Determine the [x, y] coordinate at the center of the cell enclosing the given text.  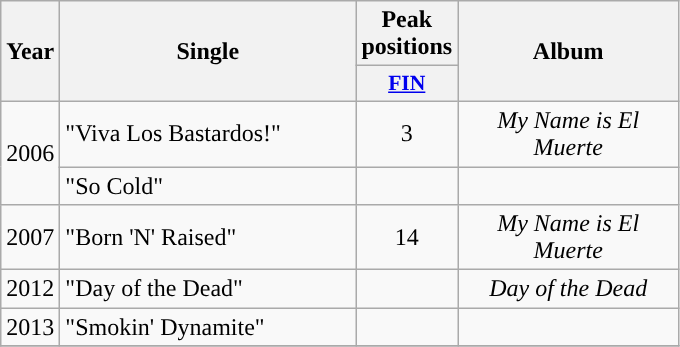
Album [568, 52]
2013 [30, 327]
"So Cold" [208, 185]
Single [208, 52]
Year [30, 52]
Peak positions [407, 34]
2012 [30, 289]
"Smokin' Dynamite" [208, 327]
FIN [407, 84]
14 [407, 238]
"Viva Los Bastardos!" [208, 134]
"Born 'N' Raised" [208, 238]
"Day of the Dead" [208, 289]
Day of the Dead [568, 289]
2006 [30, 152]
3 [407, 134]
2007 [30, 238]
